Pinpoint the cell where the given text exists, returning its [X, Y] midpoint coordinate. 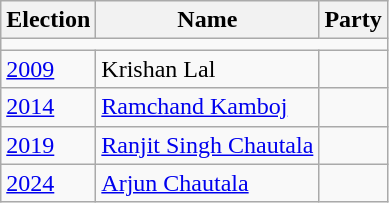
2014 [48, 107]
Election [48, 20]
2009 [48, 69]
Ramchand Kamboj [208, 107]
2019 [48, 145]
Arjun Chautala [208, 183]
Krishan Lal [208, 69]
2024 [48, 183]
Party [353, 20]
Ranjit Singh Chautala [208, 145]
Name [208, 20]
